Locate the cell with the specified text and output its (x, y) center coordinate. 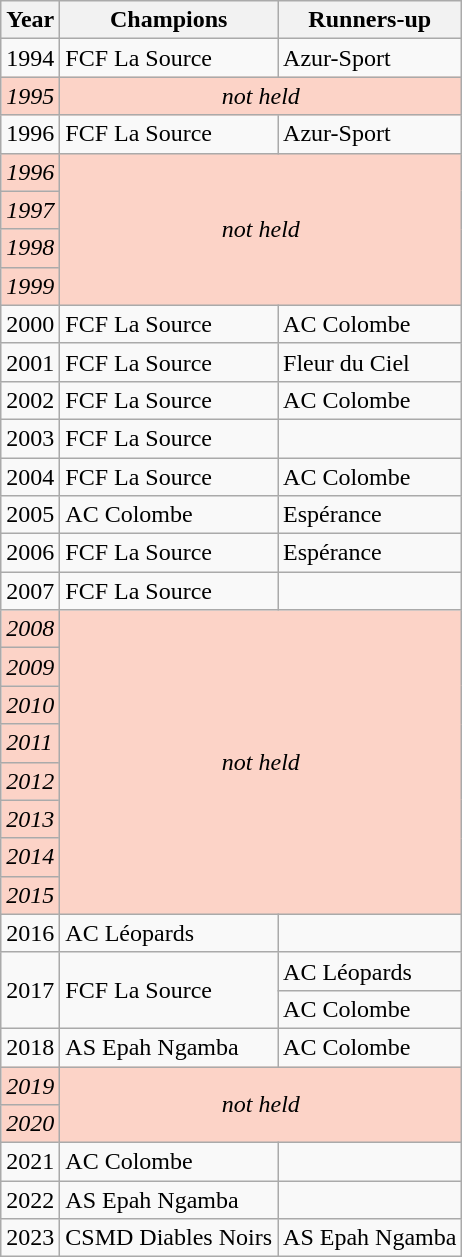
2015 (30, 895)
2017 (30, 990)
2020 (30, 1124)
Runners-up (370, 20)
2002 (30, 400)
2016 (30, 933)
1994 (30, 58)
Fleur du Ciel (370, 362)
2022 (30, 1200)
2019 (30, 1085)
2018 (30, 1047)
2023 (30, 1238)
1998 (30, 248)
2011 (30, 743)
2000 (30, 324)
2003 (30, 438)
Champions (169, 20)
2008 (30, 629)
2014 (30, 857)
2009 (30, 667)
1999 (30, 286)
Year (30, 20)
1995 (30, 96)
2013 (30, 819)
2021 (30, 1162)
2005 (30, 515)
CSMD Diables Noirs (169, 1238)
1997 (30, 210)
2012 (30, 781)
2001 (30, 362)
2004 (30, 477)
2010 (30, 705)
2007 (30, 591)
2006 (30, 553)
